Locate the cell with the specified text and output its (x, y) center coordinate. 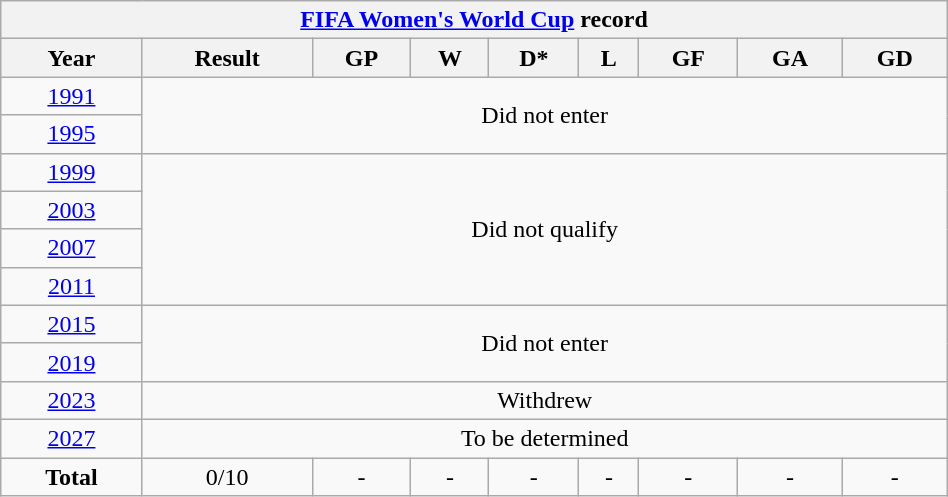
FIFA Women's World Cup record (474, 20)
0/10 (227, 477)
Result (227, 58)
2011 (72, 286)
To be determined (544, 438)
Year (72, 58)
D* (534, 58)
2015 (72, 324)
2027 (72, 438)
1991 (72, 96)
GP (362, 58)
W (450, 58)
L (609, 58)
2019 (72, 362)
1995 (72, 134)
GD (894, 58)
GF (688, 58)
Total (72, 477)
1999 (72, 172)
Withdrew (544, 400)
GA (790, 58)
2003 (72, 210)
Did not qualify (544, 229)
2007 (72, 248)
2023 (72, 400)
